Search for the cell housing the specified text and yield its [X, Y] center coordinate. 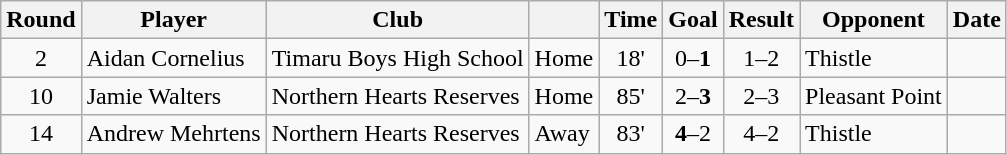
Timaru Boys High School [398, 58]
Aidan Cornelius [174, 58]
83' [631, 134]
Pleasant Point [874, 96]
14 [41, 134]
Club [398, 20]
Player [174, 20]
85' [631, 96]
Round [41, 20]
Opponent [874, 20]
Andrew Mehrtens [174, 134]
1–2 [761, 58]
Result [761, 20]
Jamie Walters [174, 96]
2 [41, 58]
0–1 [693, 58]
Away [564, 134]
Time [631, 20]
18' [631, 58]
Date [976, 20]
Goal [693, 20]
10 [41, 96]
